Output the [X, Y] coordinate of the center of the cell containing the given text.  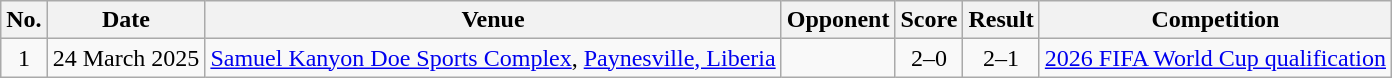
Samuel Kanyon Doe Sports Complex, Paynesville, Liberia [493, 58]
Venue [493, 20]
Score [929, 20]
Result [1001, 20]
1 [24, 58]
2–0 [929, 58]
24 March 2025 [126, 58]
Date [126, 20]
2026 FIFA World Cup qualification [1215, 58]
No. [24, 20]
2–1 [1001, 58]
Opponent [838, 20]
Competition [1215, 20]
